Search for the cell housing the specified text and yield its [x, y] center coordinate. 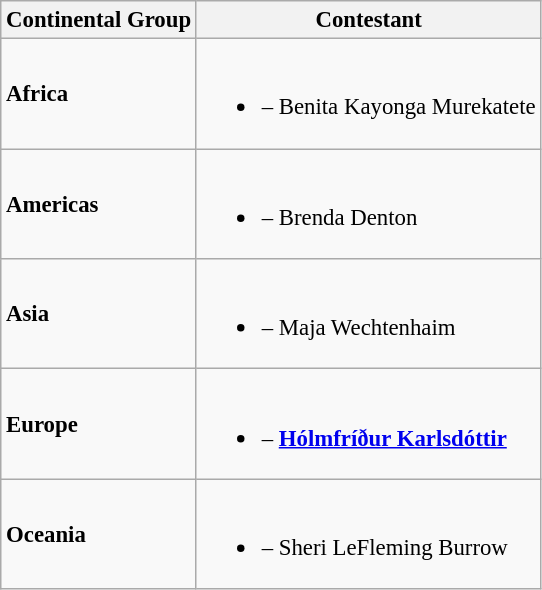
Continental Group [99, 20]
– Hólmfríður Karlsdóttir [368, 424]
– Brenda Denton [368, 204]
Contestant [368, 20]
Europe [99, 424]
Asia [99, 314]
– Benita Kayonga Murekatete [368, 94]
Africa [99, 94]
– Sheri LeFleming Burrow [368, 534]
Americas [99, 204]
– Maja Wechtenhaim [368, 314]
Oceania [99, 534]
